Pinpoint the cell where the given text exists, returning its [x, y] midpoint coordinate. 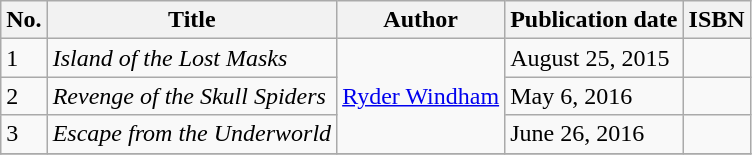
2 [24, 96]
ISBN [716, 20]
Escape from the Underworld [192, 134]
Revenge of the Skull Spiders [192, 96]
Title [192, 20]
June 26, 2016 [594, 134]
3 [24, 134]
No. [24, 20]
Publication date [594, 20]
Author [421, 20]
August 25, 2015 [594, 58]
1 [24, 58]
May 6, 2016 [594, 96]
Ryder Windham [421, 96]
Island of the Lost Masks [192, 58]
